Identify which cell holds the provided text, then report its (x, y) central coordinate. 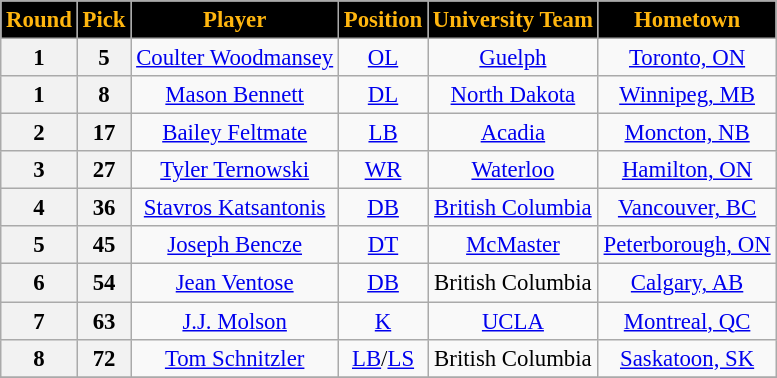
7 (39, 321)
Position (382, 20)
6 (39, 283)
Moncton, NB (687, 133)
DL (382, 95)
17 (104, 133)
Player (235, 20)
Toronto, ON (687, 58)
Winnipeg, MB (687, 95)
Joseph Bencze (235, 245)
3 (39, 170)
University Team (514, 20)
Hamilton, ON (687, 170)
Mason Bennett (235, 95)
OL (382, 58)
Montreal, QC (687, 321)
Hometown (687, 20)
Calgary, AB (687, 283)
UCLA (514, 321)
Coulter Woodmansey (235, 58)
2 (39, 133)
72 (104, 358)
Waterloo (514, 170)
K (382, 321)
LB (382, 133)
Bailey Feltmate (235, 133)
45 (104, 245)
WR (382, 170)
Pick (104, 20)
Round (39, 20)
Jean Ventose (235, 283)
Vancouver, BC (687, 208)
54 (104, 283)
McMaster (514, 245)
Stavros Katsantonis (235, 208)
4 (39, 208)
LB/LS (382, 358)
Saskatoon, SK (687, 358)
63 (104, 321)
27 (104, 170)
Tom Schnitzler (235, 358)
Acadia (514, 133)
Peterborough, ON (687, 245)
North Dakota (514, 95)
DT (382, 245)
J.J. Molson (235, 321)
Guelph (514, 58)
36 (104, 208)
Tyler Ternowski (235, 170)
